Return the [x, y] coordinate for the center point of the cell that contains the specified text.  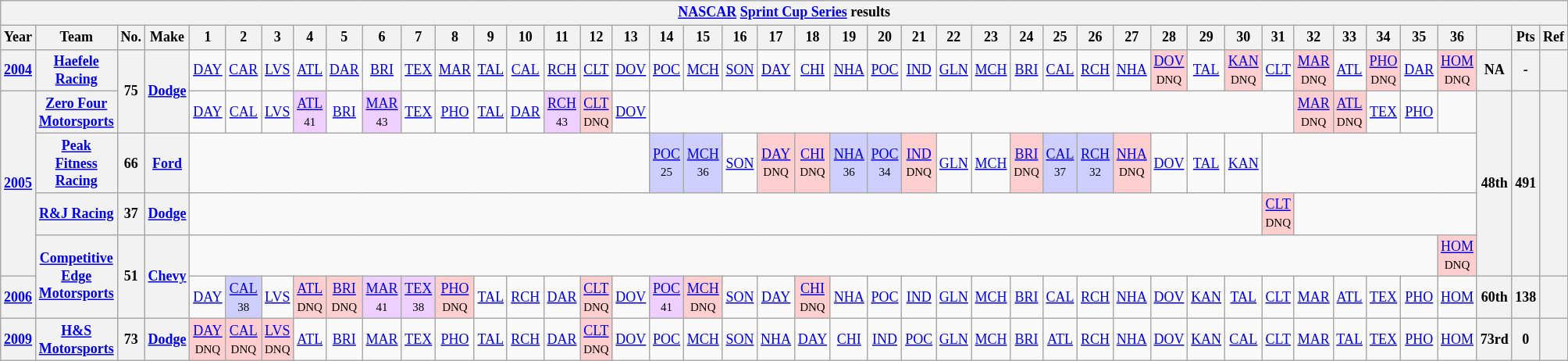
29 [1206, 38]
66 [131, 163]
1 [208, 38]
Zero Four Motorsports [77, 113]
CAL37 [1060, 163]
RCH32 [1096, 163]
16 [740, 38]
11 [562, 38]
8 [455, 38]
- [1526, 70]
CAL38 [244, 298]
CAR [244, 70]
Ref [1554, 38]
ATL41 [310, 113]
CALDNQ [244, 340]
TEX38 [419, 298]
3 [278, 38]
33 [1349, 38]
73 [131, 340]
6 [382, 38]
25 [1060, 38]
36 [1457, 38]
MCH36 [703, 163]
NHA36 [849, 163]
KANDNQ [1243, 70]
4 [310, 38]
MCHDNQ [703, 298]
2005 [19, 184]
0 [1526, 340]
RCH43 [562, 113]
H&S Motorsports [77, 340]
No. [131, 38]
73rd [1495, 340]
19 [849, 38]
Chevy [167, 277]
17 [776, 38]
MAR41 [382, 298]
Haefele Racing [77, 70]
35 [1420, 38]
MAR43 [382, 113]
48th [1495, 184]
24 [1026, 38]
INDDNQ [919, 163]
2 [244, 38]
2004 [19, 70]
18 [812, 38]
Team [77, 38]
10 [525, 38]
60th [1495, 298]
32 [1313, 38]
POC25 [667, 163]
POC41 [667, 298]
30 [1243, 38]
13 [631, 38]
2006 [19, 298]
20 [885, 38]
15 [703, 38]
27 [1131, 38]
5 [345, 38]
51 [131, 277]
DOVDNQ [1169, 70]
14 [667, 38]
Make [167, 38]
NHADNQ [1131, 163]
NA [1495, 70]
NASCAR Sprint Cup Series results [784, 13]
Peak Fitness Racing [77, 163]
75 [131, 91]
23 [991, 38]
LVSDNQ [278, 340]
Competitive Edge Motorsports [77, 277]
138 [1526, 298]
31 [1278, 38]
28 [1169, 38]
2009 [19, 340]
Ford [167, 163]
21 [919, 38]
Pts [1526, 38]
POC34 [885, 163]
491 [1526, 184]
7 [419, 38]
37 [131, 214]
12 [597, 38]
26 [1096, 38]
R&J Racing [77, 214]
9 [490, 38]
Year [19, 38]
34 [1384, 38]
22 [954, 38]
